Identify which cell holds the provided text, then report its (X, Y) central coordinate. 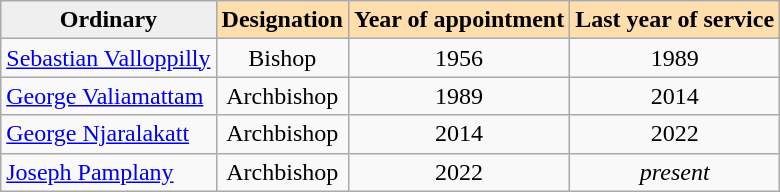
Last year of service (675, 20)
George Valiamattam (108, 96)
George Njaralakatt (108, 134)
Bishop (282, 58)
Year of appointment (458, 20)
Sebastian Valloppilly (108, 58)
Ordinary (108, 20)
Joseph Pamplany (108, 172)
present (675, 172)
Designation (282, 20)
1956 (458, 58)
